Return [x, y] of the center of cell containing provided text 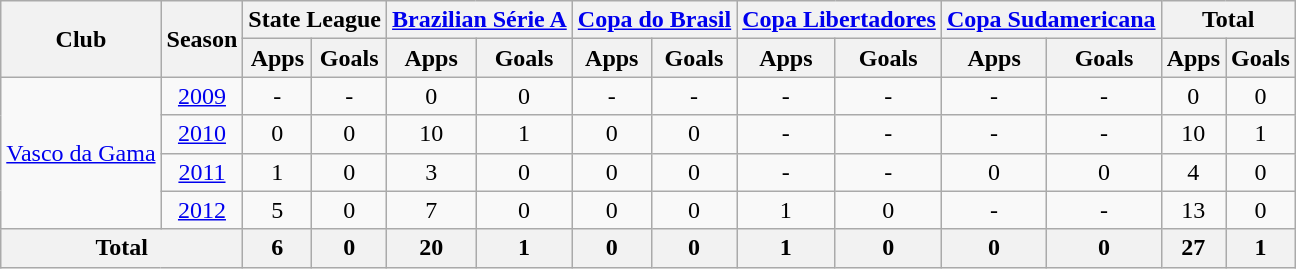
State League [315, 20]
20 [432, 248]
Season [202, 39]
2010 [202, 134]
2012 [202, 210]
2009 [202, 96]
Copa Libertadores [840, 20]
Club [81, 39]
13 [1193, 210]
2011 [202, 172]
7 [432, 210]
Brazilian Série A [480, 20]
5 [278, 210]
3 [432, 172]
27 [1193, 248]
Copa Sudamericana [1051, 20]
4 [1193, 172]
Vasco da Gama [81, 153]
6 [278, 248]
Copa do Brasil [654, 20]
